Output the (X, Y) coordinate of the center of the cell containing the given text.  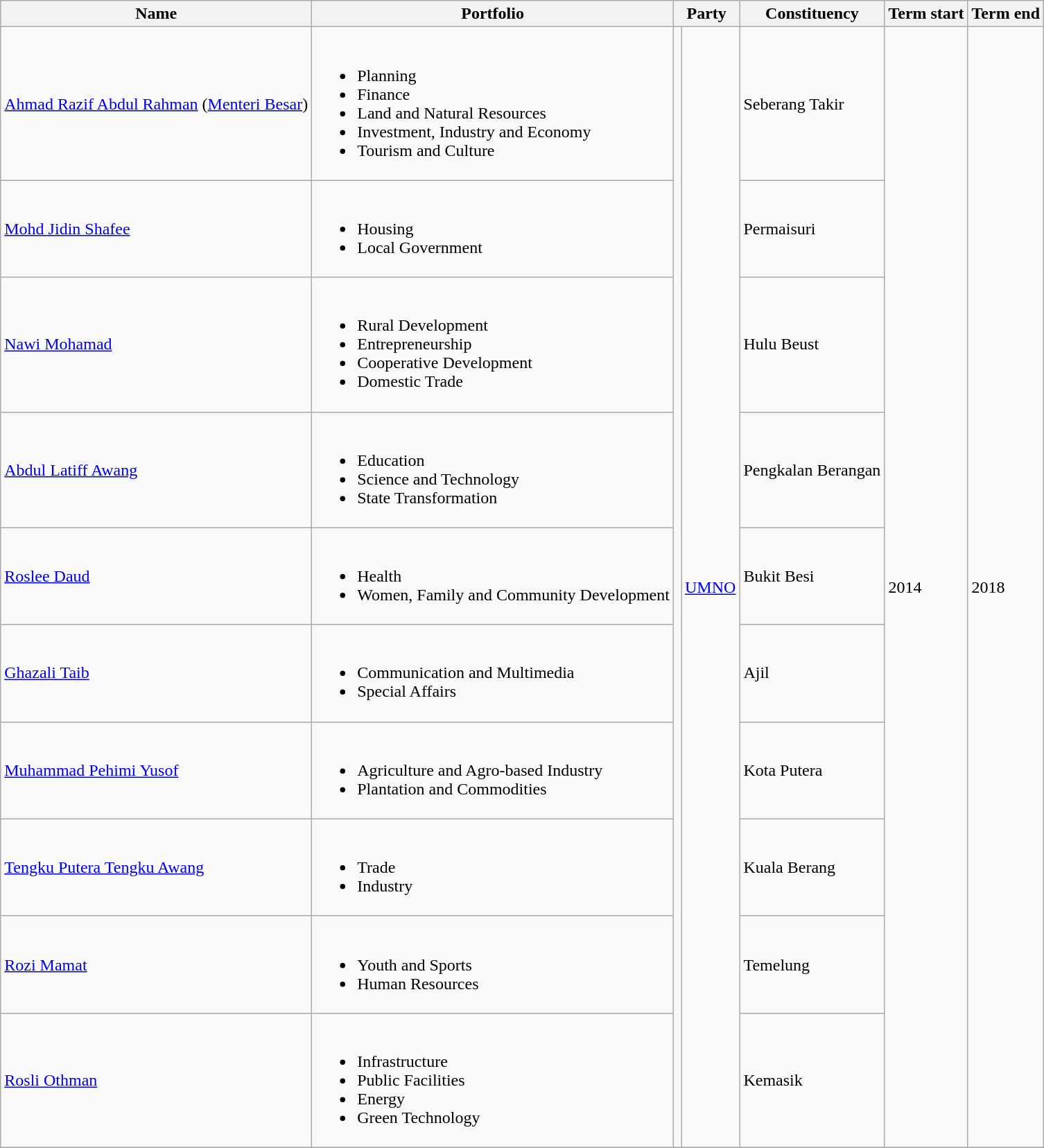
Temelung (812, 964)
Rosli Othman (157, 1080)
Roslee Daud (157, 576)
Bukit Besi (812, 576)
Kota Putera (812, 770)
Abdul Latiff Awang (157, 470)
Communication and MultimediaSpecial Affairs (493, 673)
Youth and SportsHuman Resources (493, 964)
InfrastructurePublic FacilitiesEnergyGreen Technology (493, 1080)
Term start (926, 14)
Kuala Berang (812, 867)
HealthWomen, Family and Community Development (493, 576)
Permaisuri (812, 229)
2014 (926, 588)
TradeIndustry (493, 867)
Pengkalan Berangan (812, 470)
Mohd Jidin Shafee (157, 229)
Portfolio (493, 14)
Hulu Beust (812, 345)
Ahmad Razif Abdul Rahman (Menteri Besar) (157, 104)
Ajil (812, 673)
Nawi Mohamad (157, 345)
Rural DevelopmentEntrepreneurshipCooperative DevelopmentDomestic Trade (493, 345)
Kemasik (812, 1080)
Party (706, 14)
Rozi Mamat (157, 964)
Tengku Putera Tengku Awang (157, 867)
Term end (1006, 14)
Agriculture and Agro-based IndustryPlantation and Commodities (493, 770)
Name (157, 14)
Seberang Takir (812, 104)
PlanningFinanceLand and Natural ResourcesInvestment, Industry and EconomyTourism and Culture (493, 104)
UMNO (710, 588)
2018 (1006, 588)
Muhammad Pehimi Yusof (157, 770)
Ghazali Taib (157, 673)
EducationScience and TechnologyState Transformation (493, 470)
HousingLocal Government (493, 229)
Constituency (812, 14)
